Locate the cell with the specified text and output its [x, y] center coordinate. 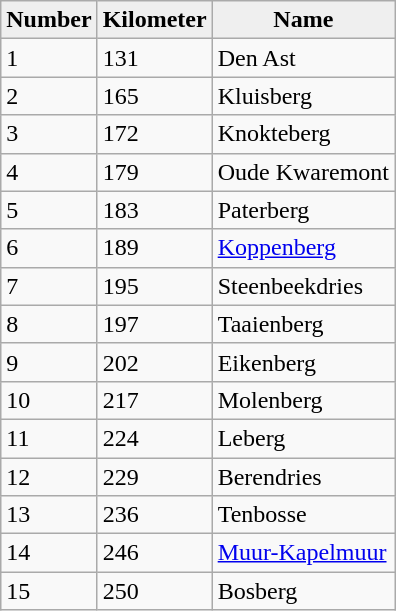
Bosberg [303, 591]
202 [154, 362]
189 [154, 248]
217 [154, 400]
6 [49, 248]
Steenbeekdries [303, 286]
Den Ast [303, 58]
236 [154, 515]
12 [49, 477]
Molenberg [303, 400]
Knokteberg [303, 134]
Paterberg [303, 210]
Berendries [303, 477]
179 [154, 172]
Taaienberg [303, 324]
14 [49, 553]
195 [154, 286]
Oude Kwaremont [303, 172]
9 [49, 362]
2 [49, 96]
224 [154, 438]
Eikenberg [303, 362]
10 [49, 400]
131 [154, 58]
1 [49, 58]
7 [49, 286]
5 [49, 210]
Kilometer [154, 20]
11 [49, 438]
Tenbosse [303, 515]
Koppenberg [303, 248]
165 [154, 96]
250 [154, 591]
13 [49, 515]
172 [154, 134]
Name [303, 20]
197 [154, 324]
246 [154, 553]
4 [49, 172]
Leberg [303, 438]
15 [49, 591]
229 [154, 477]
183 [154, 210]
Number [49, 20]
8 [49, 324]
3 [49, 134]
Kluisberg [303, 96]
Muur-Kapelmuur [303, 553]
